Capture the cell that displays the provided text and extract its [X, Y] central coordinate. 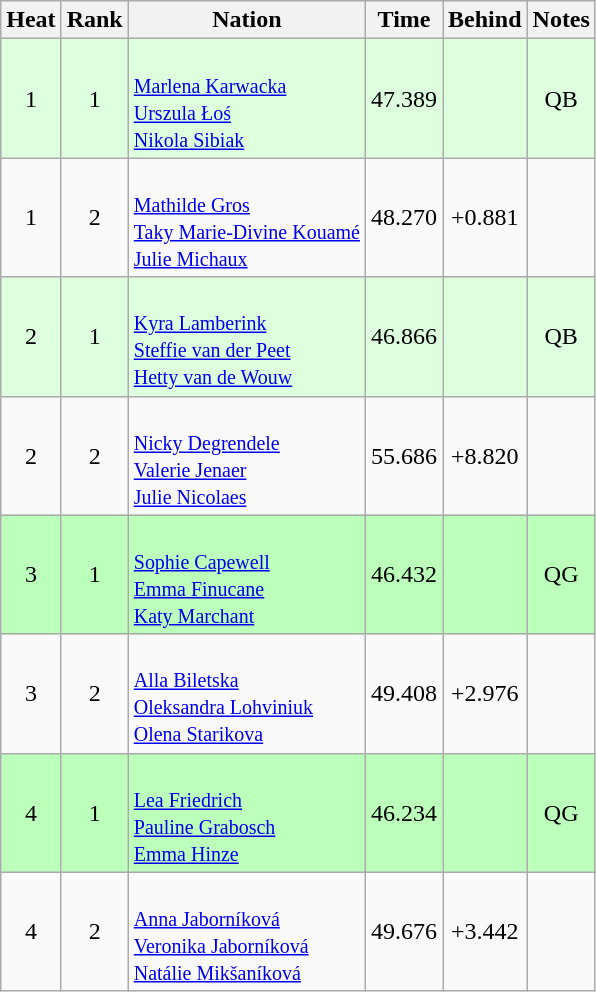
Nation [246, 20]
47.389 [404, 98]
+8.820 [485, 456]
Alla BiletskaOleksandra LohviniukOlena Starikova [246, 694]
Nicky DegrendeleValerie JenaerJulie Nicolaes [246, 456]
Mathilde GrosTaky Marie-Divine KouaméJulie Michaux [246, 218]
Lea FriedrichPauline GraboschEmma Hinze [246, 812]
46.866 [404, 336]
Behind [485, 20]
46.432 [404, 574]
49.676 [404, 932]
Notes [561, 20]
+0.881 [485, 218]
Heat [31, 20]
Marlena KarwackaUrszula ŁośNikola Sibiak [246, 98]
46.234 [404, 812]
49.408 [404, 694]
Rank [94, 20]
Sophie CapewellEmma FinucaneKaty Marchant [246, 574]
Kyra LamberinkSteffie van der PeetHetty van de Wouw [246, 336]
+2.976 [485, 694]
48.270 [404, 218]
+3.442 [485, 932]
Anna JaborníkováVeronika JaborníkováNatálie Mikšaníková [246, 932]
55.686 [404, 456]
Time [404, 20]
